From the cell containing the given text, extract its center point as [x, y] coordinate. 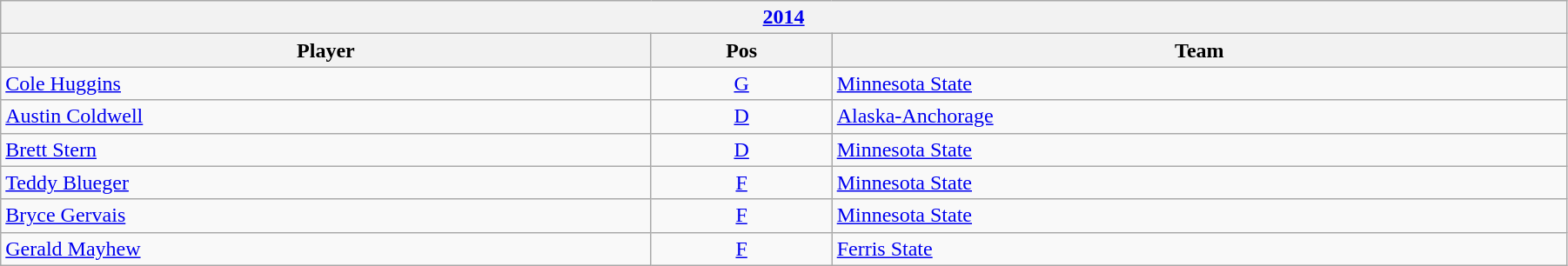
Ferris State [1199, 249]
Brett Stern [325, 150]
Team [1199, 50]
Player [325, 50]
Cole Huggins [325, 83]
Pos [741, 50]
G [741, 83]
Gerald Mayhew [325, 249]
Alaska-Anchorage [1199, 116]
2014 [784, 17]
Teddy Blueger [325, 183]
Bryce Gervais [325, 216]
Austin Coldwell [325, 116]
